Search for the cell housing the specified text and yield its [X, Y] center coordinate. 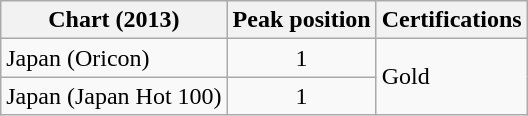
Japan (Oricon) [114, 58]
Japan (Japan Hot 100) [114, 96]
Chart (2013) [114, 20]
Gold [452, 77]
Certifications [452, 20]
Peak position [302, 20]
